Return the (X, Y) coordinate for the center point of the cell that contains the specified text.  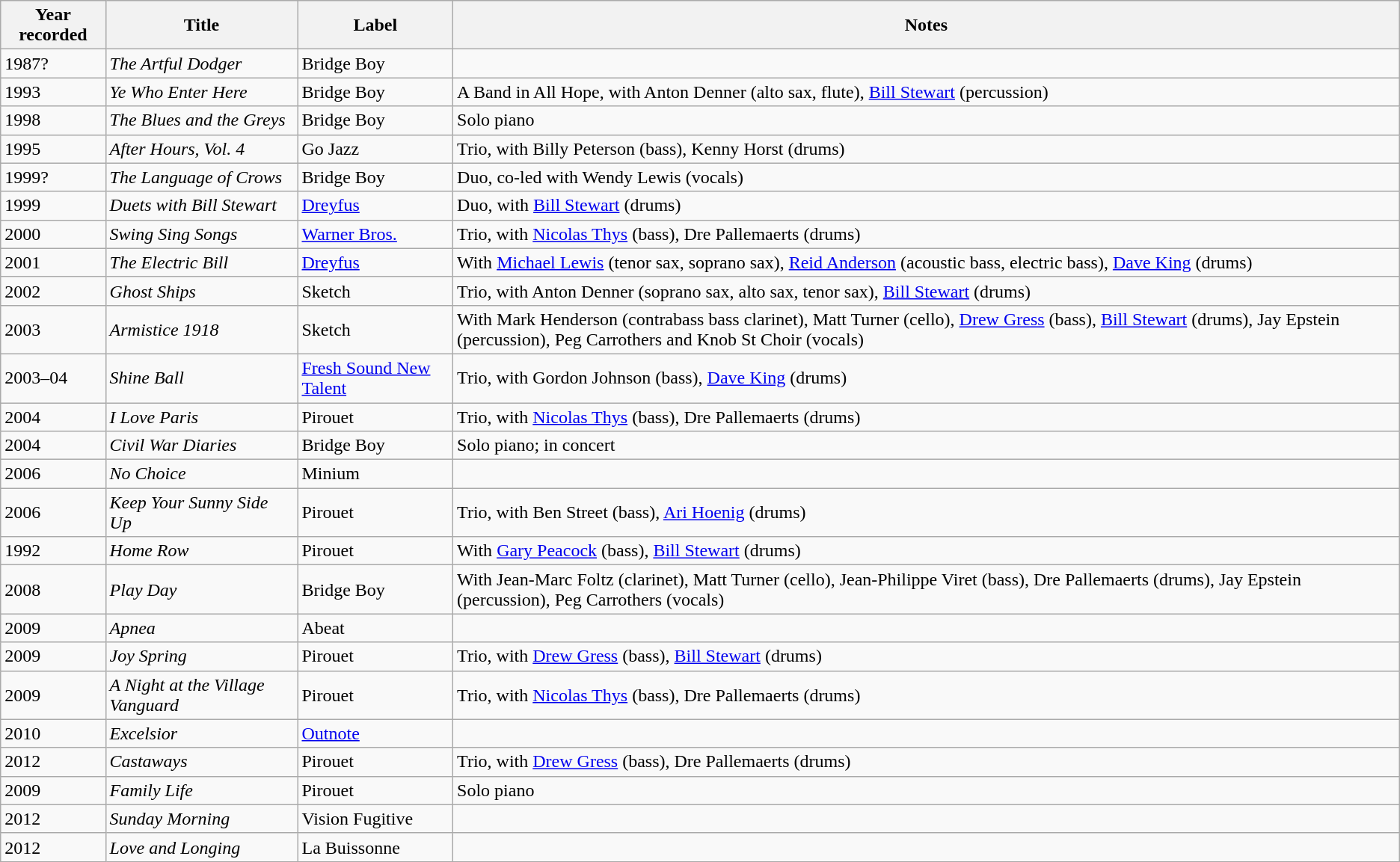
Excelsior (202, 733)
A Band in All Hope, with Anton Denner (alto sax, flute), Bill Stewart (percussion) (927, 92)
1998 (53, 120)
1999 (53, 206)
Solo piano; in concert (927, 446)
Go Jazz (375, 149)
Family Life (202, 790)
No Choice (202, 474)
Duets with Bill Stewart (202, 206)
Year recorded (53, 25)
Shine Ball (202, 378)
1987? (53, 64)
Trio, with Anton Denner (soprano sax, alto sax, tenor sax), Bill Stewart (drums) (927, 291)
1995 (53, 149)
Warner Bros. (375, 234)
The Language of Crows (202, 177)
With Michael Lewis (tenor sax, soprano sax), Reid Anderson (acoustic bass, electric bass), Dave King (drums) (927, 262)
Trio, with Drew Gress (bass), Bill Stewart (drums) (927, 656)
Trio, with Drew Gress (bass), Dre Pallemaerts (drums) (927, 762)
A Night at the Village Vanguard (202, 695)
Play Day (202, 589)
Fresh Sound New Talent (375, 378)
2002 (53, 291)
Keep Your Sunny Side Up (202, 513)
Label (375, 25)
1999? (53, 177)
1993 (53, 92)
Ye Who Enter Here (202, 92)
Civil War Diaries (202, 446)
After Hours, Vol. 4 (202, 149)
La Buissonne (375, 847)
The Artful Dodger (202, 64)
The Blues and the Greys (202, 120)
Outnote (375, 733)
2008 (53, 589)
2010 (53, 733)
Sunday Morning (202, 819)
With Gary Peacock (bass), Bill Stewart (drums) (927, 551)
Castaways (202, 762)
2001 (53, 262)
Minium (375, 474)
Trio, with Billy Peterson (bass), Kenny Horst (drums) (927, 149)
Armistice 1918 (202, 329)
I Love Paris (202, 416)
Ghost Ships (202, 291)
2003–04 (53, 378)
Joy Spring (202, 656)
Duo, with Bill Stewart (drums) (927, 206)
Trio, with Ben Street (bass), Ari Hoenig (drums) (927, 513)
Swing Sing Songs (202, 234)
2003 (53, 329)
Duo, co-led with Wendy Lewis (vocals) (927, 177)
Vision Fugitive (375, 819)
Trio, with Gordon Johnson (bass), Dave King (drums) (927, 378)
Home Row (202, 551)
Notes (927, 25)
The Electric Bill (202, 262)
Love and Longing (202, 847)
Apnea (202, 628)
2000 (53, 234)
1992 (53, 551)
Abeat (375, 628)
Title (202, 25)
